From the cell containing the given text, extract its center point as (X, Y) coordinate. 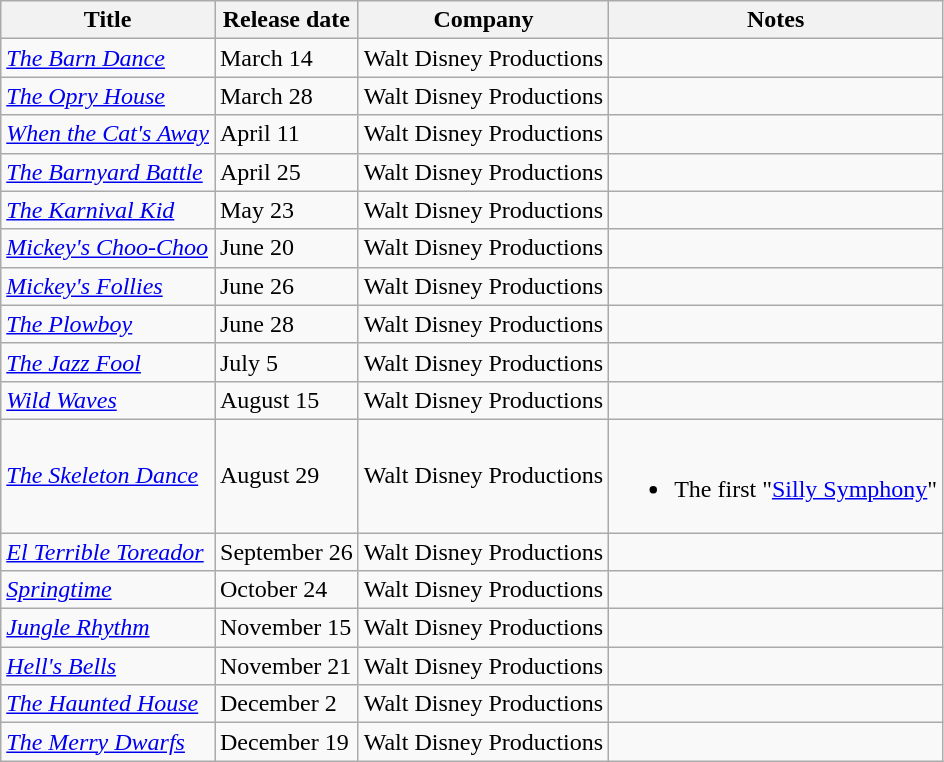
Mickey's Follies (108, 286)
The Karnival Kid (108, 210)
May 23 (286, 210)
Notes (776, 20)
Release date (286, 20)
April 11 (286, 134)
Title (108, 20)
The Barnyard Battle (108, 172)
The Skeleton Dance (108, 476)
Jungle Rhythm (108, 628)
The Haunted House (108, 704)
When the Cat's Away (108, 134)
The Jazz Fool (108, 362)
June 26 (286, 286)
August 29 (286, 476)
Company (483, 20)
March 28 (286, 96)
The Plowboy (108, 324)
August 15 (286, 400)
The first "Silly Symphony" (776, 476)
Hell's Bells (108, 666)
The Merry Dwarfs (108, 742)
December 19 (286, 742)
December 2 (286, 704)
October 24 (286, 590)
Wild Waves (108, 400)
El Terrible Toreador (108, 551)
November 21 (286, 666)
Springtime (108, 590)
June 28 (286, 324)
November 15 (286, 628)
Mickey's Choo-Choo (108, 248)
June 20 (286, 248)
The Opry House (108, 96)
September 26 (286, 551)
April 25 (286, 172)
July 5 (286, 362)
March 14 (286, 58)
The Barn Dance (108, 58)
